Capture the cell that displays the provided text and extract its (x, y) central coordinate. 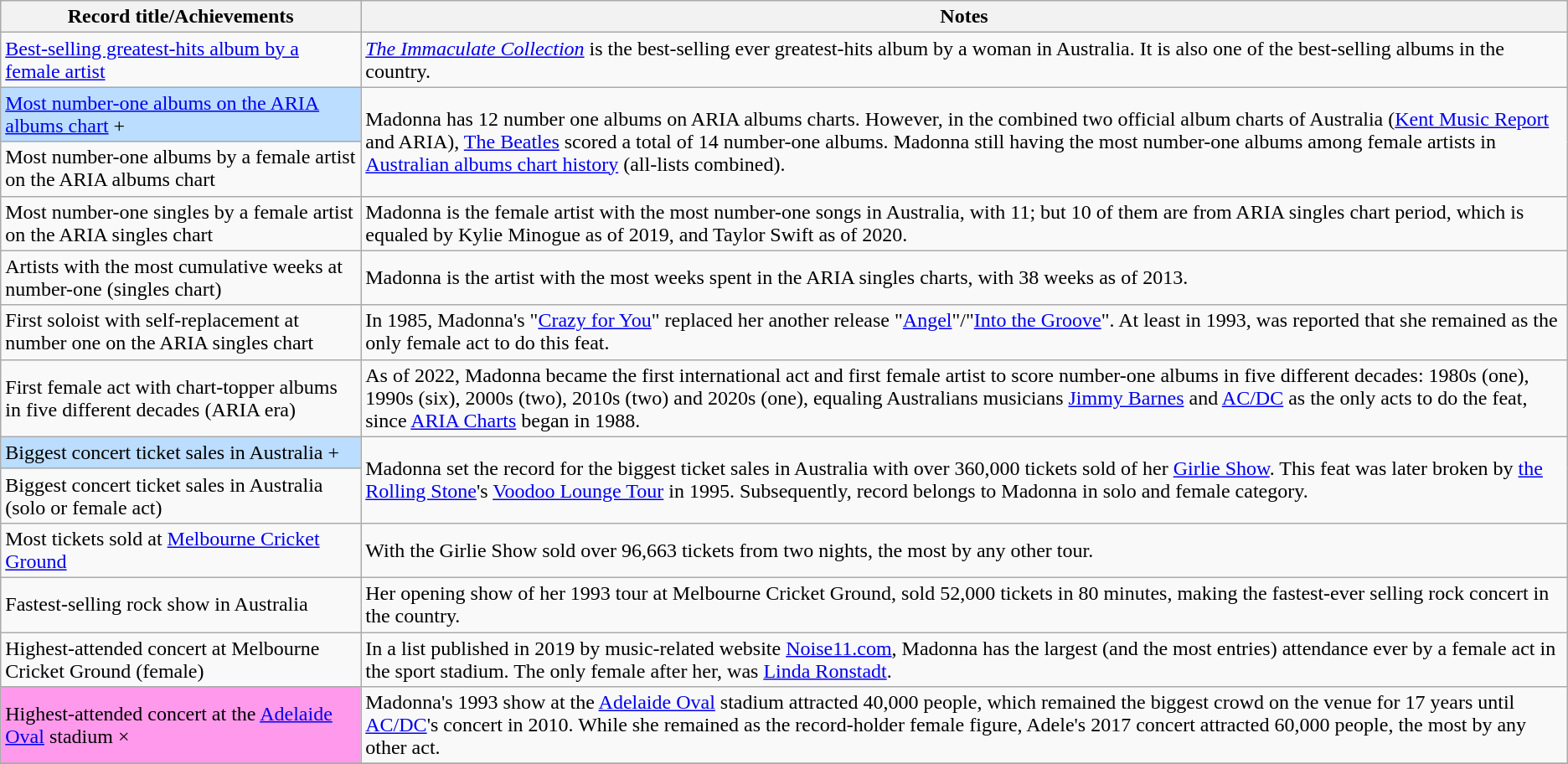
Madonna is the artist with the most weeks spent in the ARIA singles charts, with 38 weeks as of 2013. (965, 278)
First soloist with self-replacement at number one on the ARIA singles chart (181, 332)
Most number-one albums by a female artist on the ARIA albums chart (181, 169)
Biggest concert ticket sales in Australia (solo or female act) (181, 496)
Highest-attended concert at the Adelaide Oval stadium × (181, 725)
Highest-attended concert at Melbourne Cricket Ground (female) (181, 658)
With the Girlie Show sold over 96,663 tickets from two nights, the most by any other tour. (965, 550)
Most tickets sold at Melbourne Cricket Ground (181, 550)
Best-selling greatest-hits album by a female artist (181, 60)
Fastest-selling rock show in Australia (181, 605)
First female act with chart-topper albums in five different decades (ARIA era) (181, 398)
Most number-one albums on the ARIA albums chart + (181, 114)
Artists with the most cumulative weeks at number-one (singles chart) (181, 278)
Record title/Achievements (181, 17)
Notes (965, 17)
Most number-one singles by a female artist on the ARIA singles chart (181, 223)
Biggest concert ticket sales in Australia + (181, 452)
